Provide the (X, Y) coordinate of the cell's center where the given text is located.  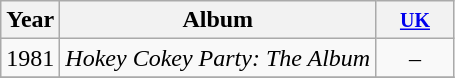
– (416, 58)
Album (218, 20)
1981 (30, 58)
UK (416, 20)
Year (30, 20)
Hokey Cokey Party: The Album (218, 58)
